Find where the given text appears and provide that cell's center as (x, y) coordinate. 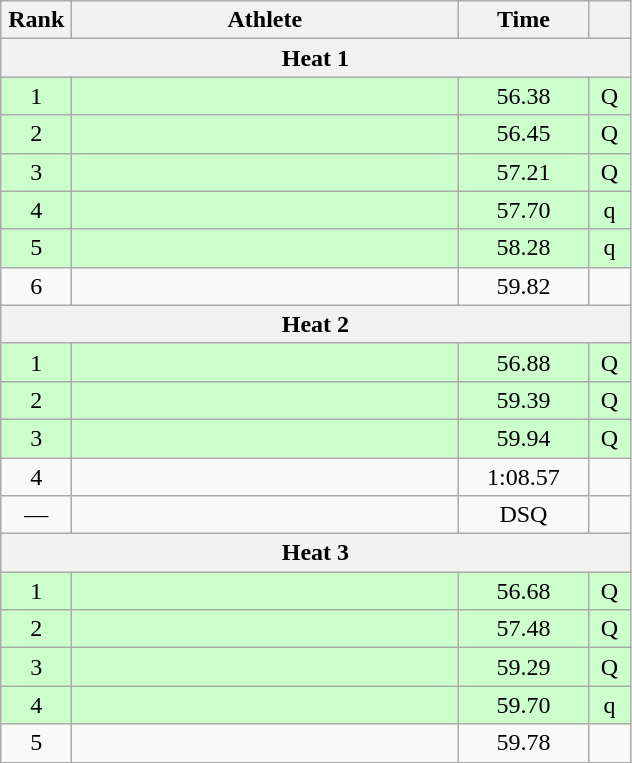
57.70 (524, 210)
58.28 (524, 248)
Heat 2 (316, 324)
Heat 1 (316, 58)
1:08.57 (524, 477)
59.94 (524, 438)
Heat 3 (316, 553)
56.38 (524, 96)
— (36, 515)
59.82 (524, 286)
56.68 (524, 591)
Time (524, 20)
56.88 (524, 362)
Rank (36, 20)
57.21 (524, 172)
Athlete (265, 20)
59.29 (524, 667)
59.78 (524, 743)
DSQ (524, 515)
57.48 (524, 629)
59.70 (524, 705)
6 (36, 286)
56.45 (524, 134)
59.39 (524, 400)
